For the text-containing cell, return its midpoint in [X, Y] coordinate format. 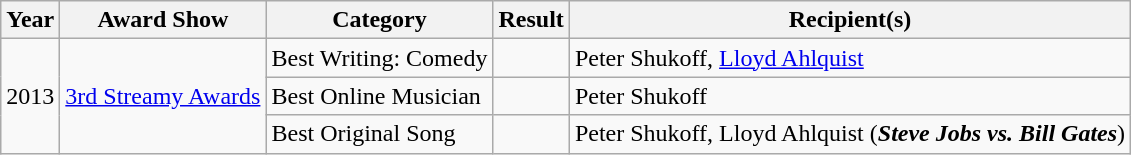
Best Online Musician [380, 96]
Peter Shukoff, Lloyd Ahlquist (Steve Jobs vs. Bill Gates) [850, 134]
Peter Shukoff [850, 96]
Recipient(s) [850, 20]
3rd Streamy Awards [163, 96]
Result [531, 20]
2013 [30, 96]
Peter Shukoff, Lloyd Ahlquist [850, 58]
Award Show [163, 20]
Best Original Song [380, 134]
Year [30, 20]
Best Writing: Comedy [380, 58]
Category [380, 20]
